Provide the (x, y) coordinate of the cell's center where the given text is located.  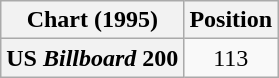
US Billboard 200 (92, 58)
Position (231, 20)
Chart (1995) (92, 20)
113 (231, 58)
